Provide the (x, y) coordinate of the cell's center where the given text is located.  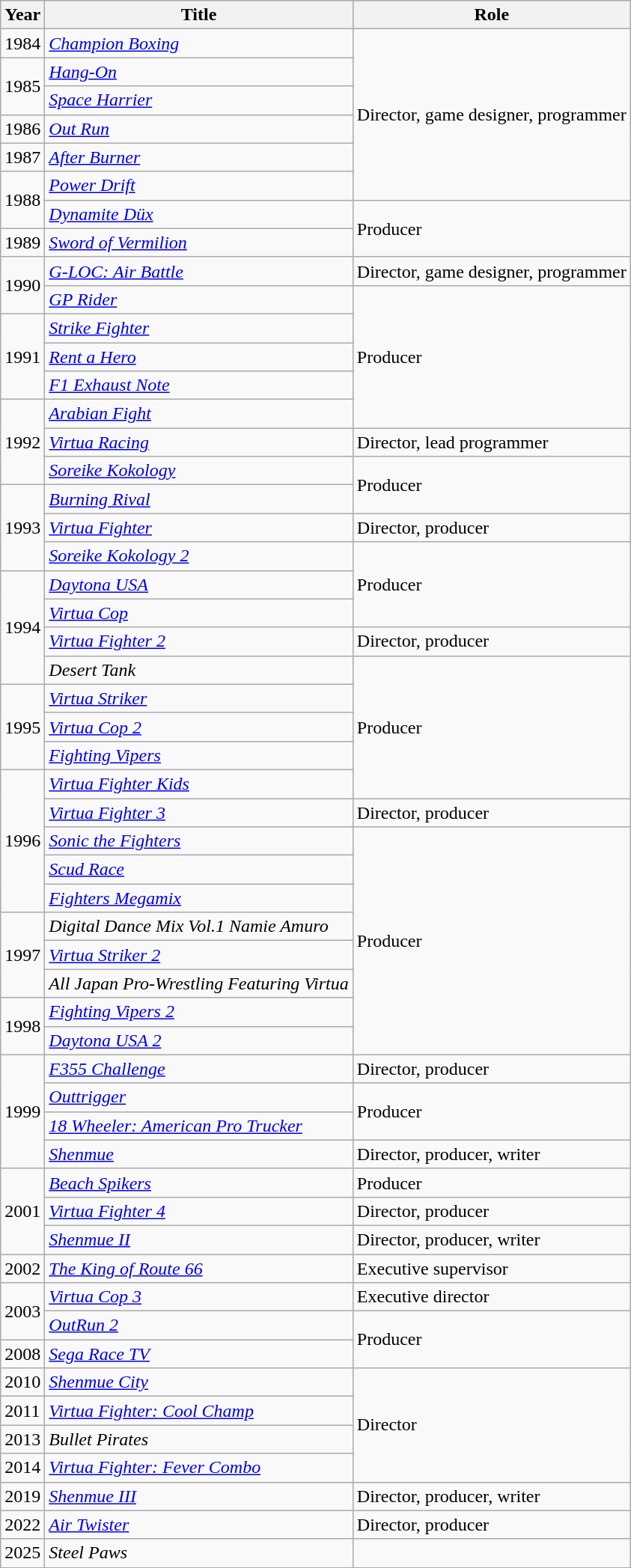
Director (491, 1425)
Daytona USA (199, 585)
Beach Spikers (199, 1183)
Director, lead programmer (491, 442)
Burning Rival (199, 499)
Virtua Fighter 2 (199, 641)
Air Twister (199, 1525)
1989 (22, 242)
Sword of Vermilion (199, 242)
F355 Challenge (199, 1069)
1985 (22, 86)
1986 (22, 129)
Arabian Fight (199, 414)
1994 (22, 627)
Bullet Pirates (199, 1439)
Shenmue II (199, 1239)
Shenmue III (199, 1496)
1996 (22, 841)
Digital Dance Mix Vol.1 Namie Amuro (199, 927)
Space Harrier (199, 100)
Virtua Striker 2 (199, 955)
Rent a Hero (199, 357)
2010 (22, 1382)
Outtrigger (199, 1097)
Out Run (199, 129)
Virtua Fighter: Cool Champ (199, 1411)
18 Wheeler: American Pro Trucker (199, 1126)
Executive director (491, 1297)
2008 (22, 1354)
Dynamite Düx (199, 214)
Sega Race TV (199, 1354)
All Japan Pro-Wrestling Featuring Virtua (199, 983)
2025 (22, 1553)
Soreike Kokology (199, 471)
Fighters Megamix (199, 898)
1999 (22, 1111)
1990 (22, 285)
1991 (22, 356)
Virtua Fighter (199, 528)
Shenmue City (199, 1382)
Virtua Cop 2 (199, 727)
1998 (22, 1026)
Role (491, 15)
Virtua Striker (199, 698)
Virtua Racing (199, 442)
F1 Exhaust Note (199, 385)
Soreike Kokology 2 (199, 556)
Virtua Cop 3 (199, 1297)
Fighting Vipers 2 (199, 1012)
1997 (22, 955)
Shenmue (199, 1154)
Virtua Fighter Kids (199, 784)
OutRun 2 (199, 1326)
GP Rider (199, 299)
Strike Fighter (199, 328)
2022 (22, 1525)
2003 (22, 1311)
Champion Boxing (199, 43)
1993 (22, 528)
1992 (22, 442)
1995 (22, 727)
Sonic the Fighters (199, 841)
Scud Race (199, 870)
2011 (22, 1411)
Daytona USA 2 (199, 1040)
2013 (22, 1439)
1988 (22, 200)
Executive supervisor (491, 1269)
2002 (22, 1269)
2014 (22, 1468)
The King of Route 66 (199, 1269)
Desert Tank (199, 670)
Hang-On (199, 72)
Virtua Fighter 4 (199, 1211)
Power Drift (199, 186)
Virtua Cop (199, 613)
2001 (22, 1211)
2019 (22, 1496)
Title (199, 15)
1987 (22, 157)
G-LOC: Air Battle (199, 271)
Fighting Vipers (199, 755)
1984 (22, 43)
Year (22, 15)
Virtua Fighter 3 (199, 812)
After Burner (199, 157)
Steel Paws (199, 1553)
Virtua Fighter: Fever Combo (199, 1468)
